From the cell containing the given text, extract its center point as [X, Y] coordinate. 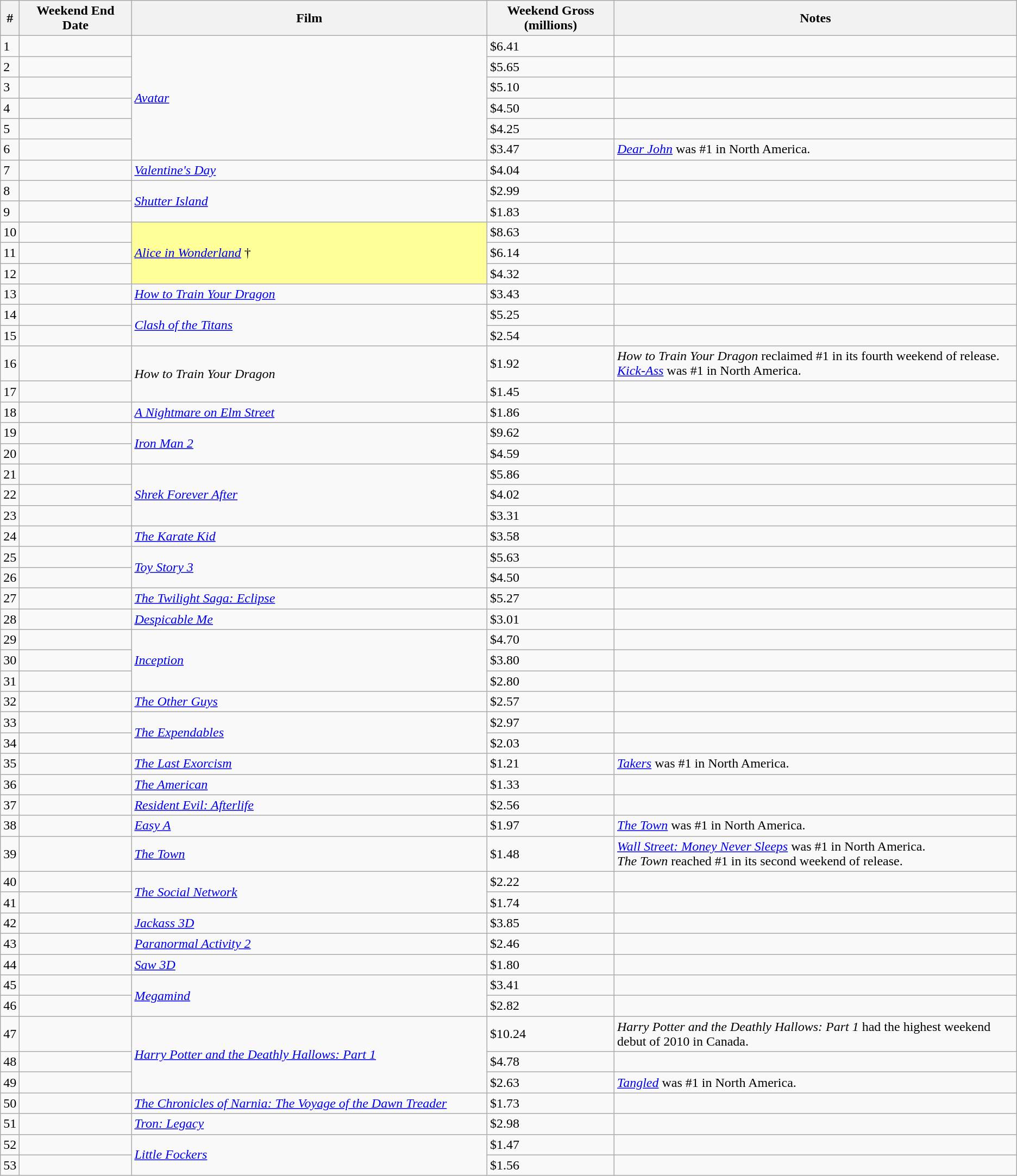
34 [10, 743]
$2.56 [551, 805]
$6.41 [551, 46]
Wall Street: Money Never Sleeps was #1 in North America.The Town reached #1 in its second weekend of release. [816, 854]
$2.97 [551, 722]
Film [310, 18]
39 [10, 854]
35 [10, 764]
1 [10, 46]
The Town was #1 in North America. [816, 826]
$1.33 [551, 784]
$5.27 [551, 598]
$1.56 [551, 1165]
25 [10, 557]
The Karate Kid [310, 536]
Clash of the Titans [310, 325]
9 [10, 211]
2 [10, 67]
$6.14 [551, 253]
$2.82 [551, 1006]
$4.78 [551, 1062]
Saw 3D [310, 964]
The Chronicles of Narnia: The Voyage of the Dawn Treader [310, 1103]
Tangled was #1 in North America. [816, 1083]
Paranormal Activity 2 [310, 944]
42 [10, 923]
Resident Evil: Afterlife [310, 805]
5 [10, 129]
Shrek Forever After [310, 495]
50 [10, 1103]
14 [10, 315]
$1.97 [551, 826]
12 [10, 273]
$3.01 [551, 619]
Weekend End Date [76, 18]
The Expendables [310, 733]
53 [10, 1165]
$4.02 [551, 495]
24 [10, 536]
7 [10, 170]
3 [10, 87]
$2.54 [551, 336]
30 [10, 661]
Takers was #1 in North America. [816, 764]
$3.85 [551, 923]
37 [10, 805]
$5.86 [551, 474]
Easy A [310, 826]
Shutter Island [310, 201]
$1.45 [551, 392]
$9.62 [551, 433]
$5.63 [551, 557]
$2.99 [551, 191]
Dear John was #1 in North America. [816, 149]
40 [10, 882]
$1.92 [551, 364]
41 [10, 902]
15 [10, 336]
$2.46 [551, 944]
$4.25 [551, 129]
$2.03 [551, 743]
32 [10, 702]
21 [10, 474]
The Last Exorcism [310, 764]
$2.57 [551, 702]
$5.25 [551, 315]
$4.70 [551, 640]
$1.21 [551, 764]
Megamind [310, 996]
$5.10 [551, 87]
$10.24 [551, 1034]
46 [10, 1006]
$3.31 [551, 515]
38 [10, 826]
$3.43 [551, 294]
51 [10, 1124]
11 [10, 253]
Toy Story 3 [310, 567]
Inception [310, 661]
4 [10, 108]
$3.41 [551, 985]
$5.65 [551, 67]
$2.22 [551, 882]
28 [10, 619]
$4.59 [551, 454]
44 [10, 964]
The American [310, 784]
49 [10, 1083]
31 [10, 681]
6 [10, 149]
23 [10, 515]
$2.63 [551, 1083]
The Other Guys [310, 702]
$3.80 [551, 661]
43 [10, 944]
17 [10, 392]
Weekend Gross (millions) [551, 18]
19 [10, 433]
16 [10, 364]
$1.73 [551, 1103]
26 [10, 577]
Notes [816, 18]
Valentine's Day [310, 170]
22 [10, 495]
29 [10, 640]
Jackass 3D [310, 923]
$4.04 [551, 170]
$3.47 [551, 149]
Little Fockers [310, 1155]
$3.58 [551, 536]
27 [10, 598]
52 [10, 1144]
47 [10, 1034]
$8.63 [551, 232]
Tron: Legacy [310, 1124]
Harry Potter and the Deathly Hallows: Part 1 [310, 1055]
The Social Network [310, 892]
$1.83 [551, 211]
36 [10, 784]
$1.86 [551, 412]
20 [10, 454]
$4.32 [551, 273]
$1.74 [551, 902]
The Twilight Saga: Eclipse [310, 598]
Avatar [310, 98]
Despicable Me [310, 619]
# [10, 18]
Iron Man 2 [310, 443]
13 [10, 294]
Harry Potter and the Deathly Hallows: Part 1 had the highest weekend debut of 2010 in Canada. [816, 1034]
$1.48 [551, 854]
8 [10, 191]
A Nightmare on Elm Street [310, 412]
Alice in Wonderland † [310, 253]
45 [10, 985]
$1.80 [551, 964]
The Town [310, 854]
How to Train Your Dragon reclaimed #1 in its fourth weekend of release.Kick-Ass was #1 in North America. [816, 364]
18 [10, 412]
$2.80 [551, 681]
$2.98 [551, 1124]
48 [10, 1062]
10 [10, 232]
$1.47 [551, 1144]
33 [10, 722]
